From the cell containing the given text, extract its center point as (x, y) coordinate. 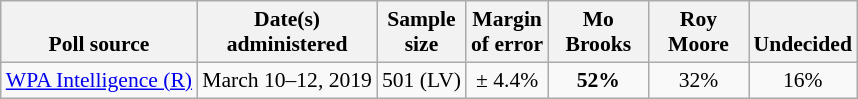
RoyMoore (698, 32)
Undecided (802, 32)
± 4.4% (507, 80)
Samplesize (422, 32)
Marginof error (507, 32)
32% (698, 80)
16% (802, 80)
501 (LV) (422, 80)
52% (598, 80)
Poll source (99, 32)
WPA Intelligence (R) (99, 80)
Date(s)administered (287, 32)
March 10–12, 2019 (287, 80)
MoBrooks (598, 32)
